Detect which cell encompasses the target text, then output its (X, Y) center coordinate. 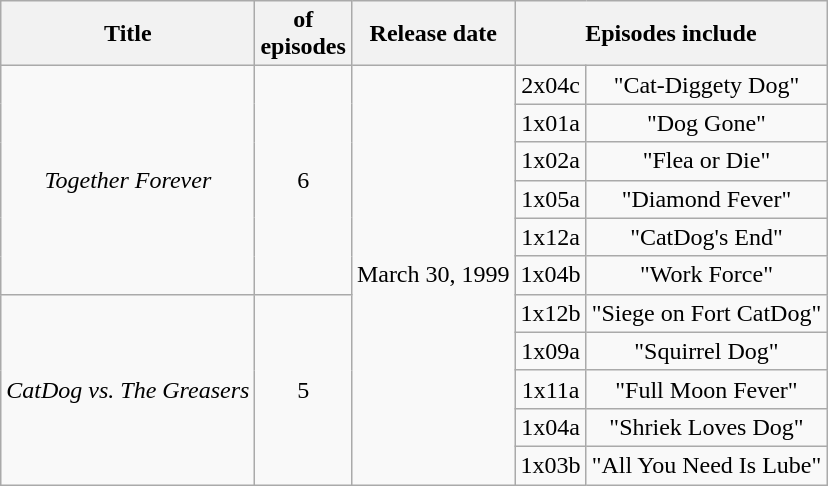
"Work Force" (706, 275)
1x05a (550, 199)
1x12a (550, 237)
"Shriek Loves Dog" (706, 427)
1x09a (550, 351)
1x04b (550, 275)
"CatDog's End" (706, 237)
"Squirrel Dog" (706, 351)
"Cat-Diggety Dog" (706, 85)
5 (303, 389)
1x01a (550, 123)
1x03b (550, 465)
ofepisodes (303, 34)
Episodes include (671, 34)
Release date (433, 34)
1x11a (550, 389)
"Dog Gone" (706, 123)
1x02a (550, 161)
"Siege on Fort CatDog" (706, 313)
Together Forever (128, 180)
1x04a (550, 427)
"All You Need Is Lube" (706, 465)
Title (128, 34)
"Flea or Die" (706, 161)
6 (303, 180)
"Diamond Fever" (706, 199)
1x12b (550, 313)
CatDog vs. The Greasers (128, 389)
2x04c (550, 85)
March 30, 1999 (433, 276)
"Full Moon Fever" (706, 389)
